Output the (x, y) coordinate of the center of the cell containing the given text.  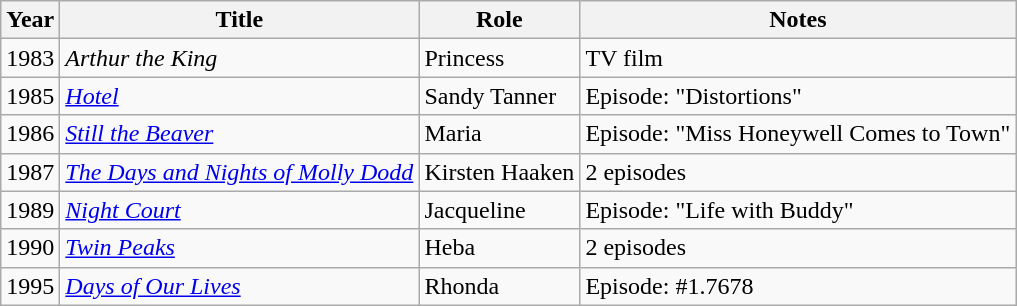
Episode: "Miss Honeywell Comes to Town" (798, 134)
1987 (30, 172)
Maria (500, 134)
Sandy Tanner (500, 96)
Arthur the King (240, 58)
Night Court (240, 210)
Role (500, 20)
Episode: "Distortions" (798, 96)
Hotel (240, 96)
Rhonda (500, 286)
Notes (798, 20)
Title (240, 20)
Episode: "Life with Buddy" (798, 210)
1983 (30, 58)
Princess (500, 58)
Heba (500, 248)
1986 (30, 134)
1989 (30, 210)
TV film (798, 58)
Still the Beaver (240, 134)
Days of Our Lives (240, 286)
Twin Peaks (240, 248)
1995 (30, 286)
1985 (30, 96)
Kirsten Haaken (500, 172)
Year (30, 20)
Jacqueline (500, 210)
The Days and Nights of Molly Dodd (240, 172)
Episode: #1.7678 (798, 286)
1990 (30, 248)
